Identify which cell holds the provided text, then report its (x, y) central coordinate. 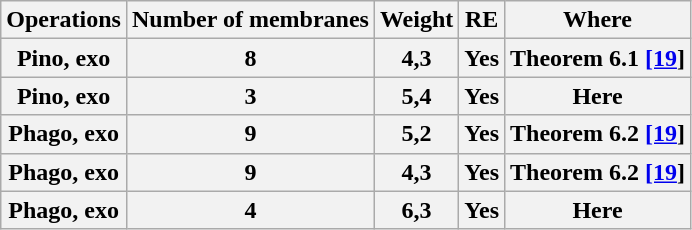
Number of membranes (250, 20)
Operations (64, 20)
Weight (416, 20)
5,4 (416, 96)
4 (250, 210)
5,2 (416, 134)
8 (250, 58)
6,3 (416, 210)
Where (598, 20)
3 (250, 96)
RE (482, 20)
Theorem 6.1 [19] (598, 58)
